Provide the [x, y] coordinate of the cell's center where the given text is located.  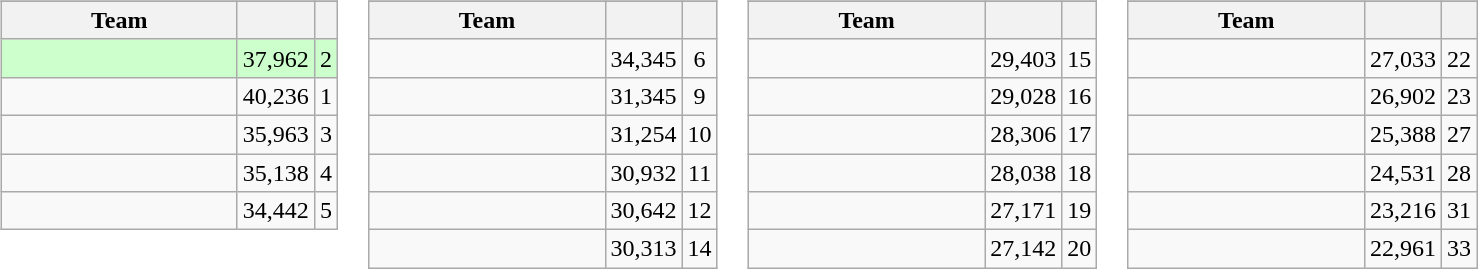
28 [1458, 173]
17 [1080, 134]
34,345 [644, 58]
9 [700, 96]
30,932 [644, 173]
18 [1080, 173]
2 [326, 58]
31,254 [644, 134]
14 [700, 249]
28,038 [1024, 173]
16 [1080, 96]
34,442 [276, 211]
30,642 [644, 211]
3 [326, 134]
40,236 [276, 96]
31,345 [644, 96]
30,313 [644, 249]
5 [326, 211]
22 [1458, 58]
11 [700, 173]
15 [1080, 58]
35,138 [276, 173]
37,962 [276, 58]
12 [700, 211]
23 [1458, 96]
1 [326, 96]
33 [1458, 249]
24,531 [1402, 173]
27 [1458, 134]
26,902 [1402, 96]
20 [1080, 249]
25,388 [1402, 134]
29,403 [1024, 58]
22,961 [1402, 249]
29,028 [1024, 96]
31 [1458, 211]
6 [700, 58]
27,171 [1024, 211]
4 [326, 173]
35,963 [276, 134]
27,033 [1402, 58]
19 [1080, 211]
27,142 [1024, 249]
28,306 [1024, 134]
23,216 [1402, 211]
10 [700, 134]
